Detect which cell encompasses the target text, then output its (X, Y) center coordinate. 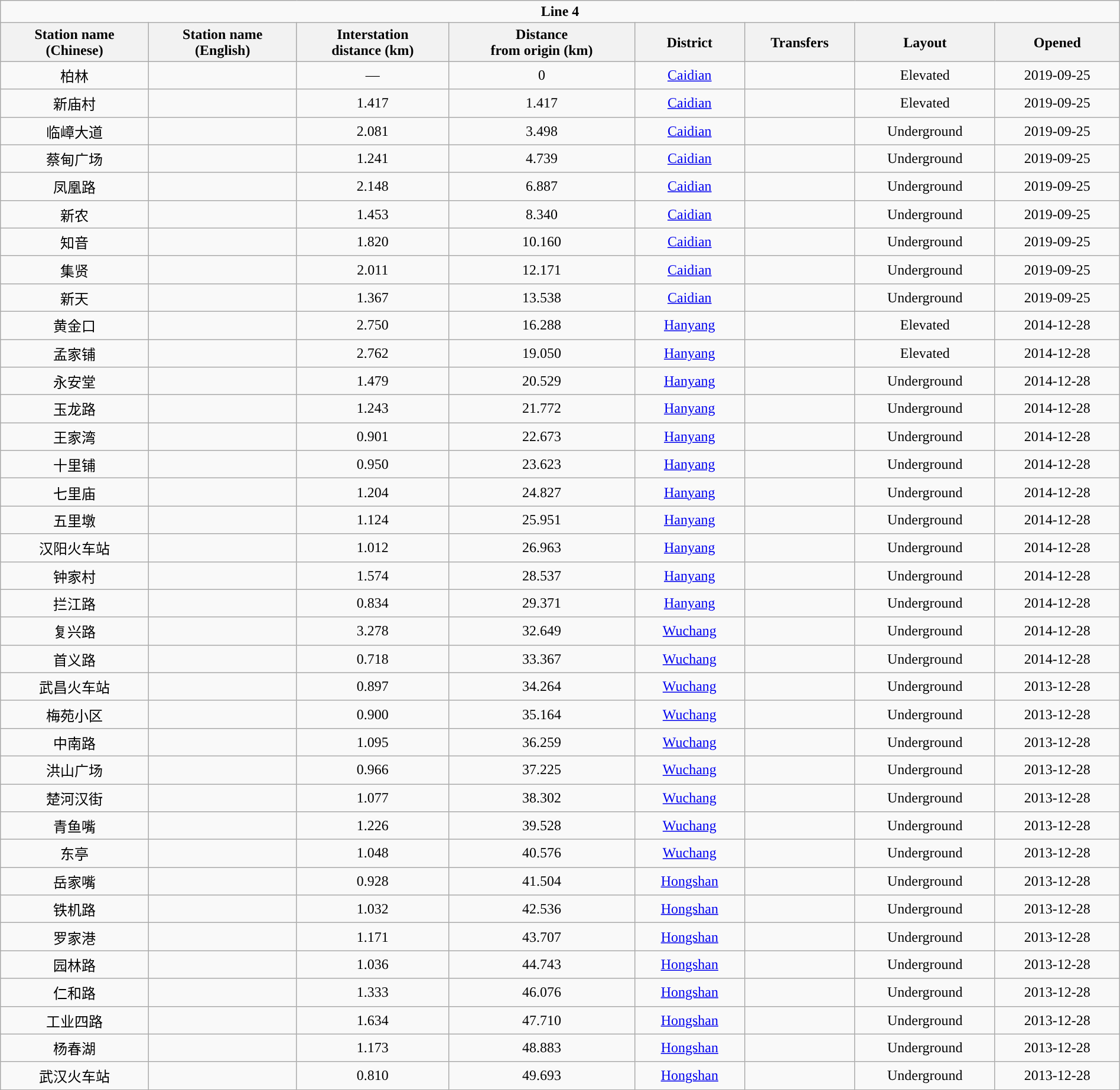
2.750 (373, 325)
4.739 (542, 158)
汉阳火车站 (74, 548)
49.693 (542, 1076)
37.225 (542, 770)
1.574 (373, 575)
岳家嘴 (74, 881)
Opened (1057, 43)
24.827 (542, 492)
1.032 (373, 909)
0 (542, 76)
集贤 (74, 269)
20.529 (542, 381)
19.050 (542, 353)
1.820 (373, 242)
1.124 (373, 520)
2.148 (373, 187)
罗家港 (74, 936)
青鱼嘴 (74, 825)
五里墩 (74, 520)
Interstationdistance (km) (373, 43)
孟家铺 (74, 353)
1.077 (373, 798)
35.164 (542, 714)
34.264 (542, 686)
32.649 (542, 631)
3.278 (373, 631)
1.243 (373, 409)
29.371 (542, 603)
七里庙 (74, 492)
0.897 (373, 686)
梅苑小区 (74, 714)
0.810 (373, 1076)
— (373, 76)
首义路 (74, 659)
1.241 (373, 158)
21.772 (542, 409)
十里铺 (74, 464)
23.623 (542, 464)
蔡甸广场 (74, 158)
0.834 (373, 603)
柏林 (74, 76)
16.288 (542, 325)
25.951 (542, 520)
0.718 (373, 659)
46.076 (542, 992)
永安堂 (74, 381)
0.901 (373, 437)
Line 4 (560, 12)
2.011 (373, 269)
拦江路 (74, 603)
1.095 (373, 742)
铁机路 (74, 909)
1.453 (373, 214)
玉龙路 (74, 409)
33.367 (542, 659)
Distancefrom origin (km) (542, 43)
2.081 (373, 131)
36.259 (542, 742)
知音 (74, 242)
临嶂大道 (74, 131)
43.707 (542, 936)
26.963 (542, 548)
0.950 (373, 464)
仁和路 (74, 992)
王家湾 (74, 437)
13.538 (542, 298)
38.302 (542, 798)
洪山广场 (74, 770)
中南路 (74, 742)
工业四路 (74, 1020)
东亭 (74, 854)
40.576 (542, 854)
10.160 (542, 242)
6.887 (542, 187)
1.367 (373, 298)
1.012 (373, 548)
Transfers (800, 43)
园林路 (74, 965)
0.928 (373, 881)
凤凰路 (74, 187)
新天 (74, 298)
1.171 (373, 936)
武汉火车站 (74, 1076)
Station name(English) (222, 43)
1.204 (373, 492)
钟家村 (74, 575)
1.634 (373, 1020)
Layout (925, 43)
28.537 (542, 575)
8.340 (542, 214)
楚河汉街 (74, 798)
黄金口 (74, 325)
新农 (74, 214)
District (690, 43)
3.498 (542, 131)
1.173 (373, 1047)
39.528 (542, 825)
47.710 (542, 1020)
武昌火车站 (74, 686)
0.900 (373, 714)
复兴路 (74, 631)
1.048 (373, 854)
44.743 (542, 965)
1.479 (373, 381)
杨春湖 (74, 1047)
1.036 (373, 965)
41.504 (542, 881)
1.226 (373, 825)
新庙村 (74, 103)
Station name(Chinese) (74, 43)
42.536 (542, 909)
2.762 (373, 353)
1.333 (373, 992)
22.673 (542, 437)
12.171 (542, 269)
0.966 (373, 770)
48.883 (542, 1047)
